Scan for the cell matching the given text and deliver its [X, Y] coordinate at center. 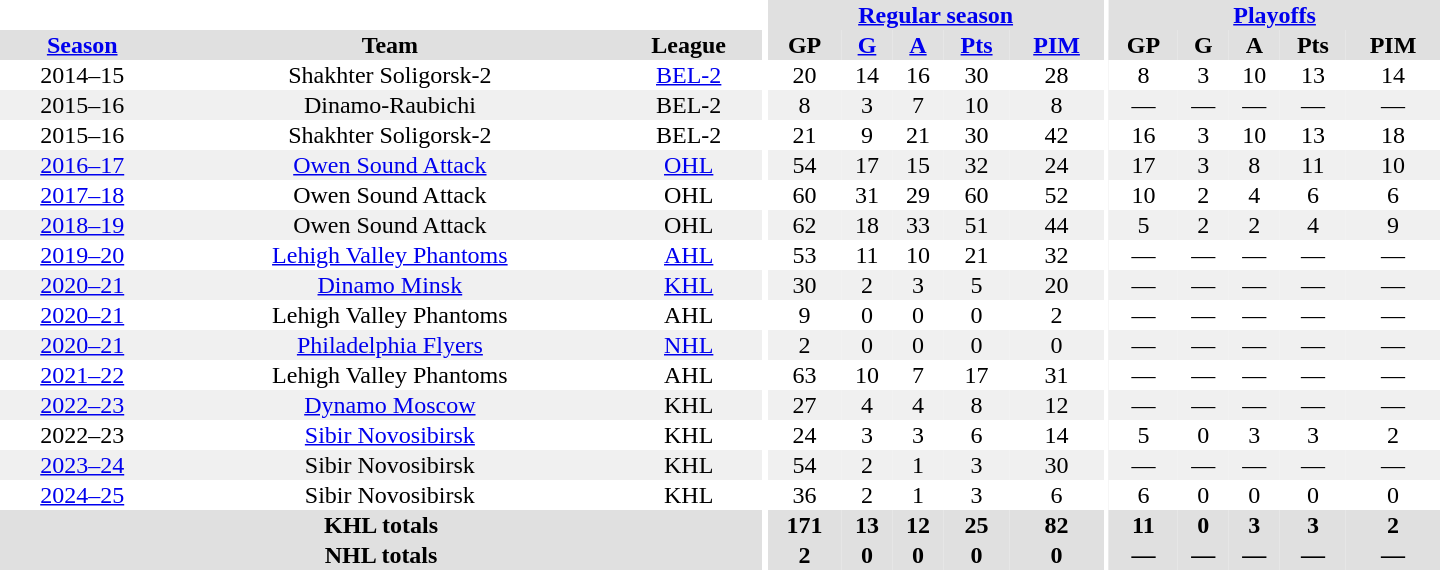
2014–15 [82, 75]
42 [1057, 135]
25 [977, 525]
2016–17 [82, 165]
2018–19 [82, 225]
27 [805, 405]
Regular season [936, 15]
2019–20 [82, 255]
2021–22 [82, 375]
Dinamo Minsk [390, 285]
League [688, 45]
62 [805, 225]
63 [805, 375]
Dynamo Moscow [390, 405]
KHL totals [381, 525]
33 [918, 225]
NHL totals [381, 555]
Season [82, 45]
52 [1057, 195]
15 [918, 165]
NHL [688, 345]
53 [805, 255]
36 [805, 495]
28 [1057, 75]
29 [918, 195]
82 [1057, 525]
Dinamo-Raubichi [390, 105]
Philadelphia Flyers [390, 345]
2023–24 [82, 465]
171 [805, 525]
Playoffs [1274, 15]
2017–18 [82, 195]
51 [977, 225]
Team [390, 45]
2024–25 [82, 495]
44 [1057, 225]
